Provide the (X, Y) coordinate of the cell's center where the given text is located.  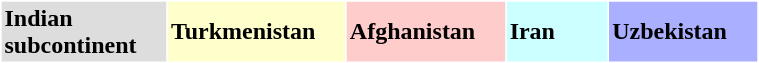
Uzbekistan (682, 32)
Indian subcontinent (84, 32)
Turkmenistan (256, 32)
Afghanistan (426, 32)
Iran (558, 32)
